Identify which cell holds the provided text, then report its (X, Y) central coordinate. 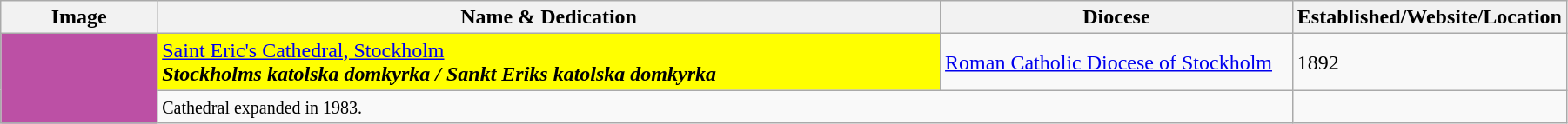
Diocese (1117, 17)
Cathedral expanded in 1983. (726, 107)
Name & Dedication (549, 17)
Roman Catholic Diocese of Stockholm (1117, 62)
1892 (1429, 62)
Image (79, 17)
Saint Eric's Cathedral, StockholmStockholms katolska domkyrka / Sankt Eriks katolska domkyrka (549, 62)
Established/Website/Location (1429, 17)
